Locate the cell with the specified text and output its [X, Y] center coordinate. 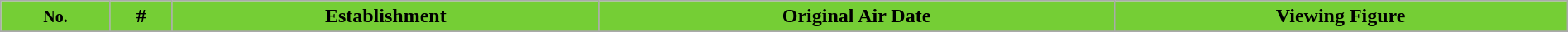
No. [55, 16]
Establishment [385, 16]
Original Air Date [857, 16]
# [141, 16]
Viewing Figure [1341, 16]
